For the text-containing cell, return its midpoint in [X, Y] coordinate format. 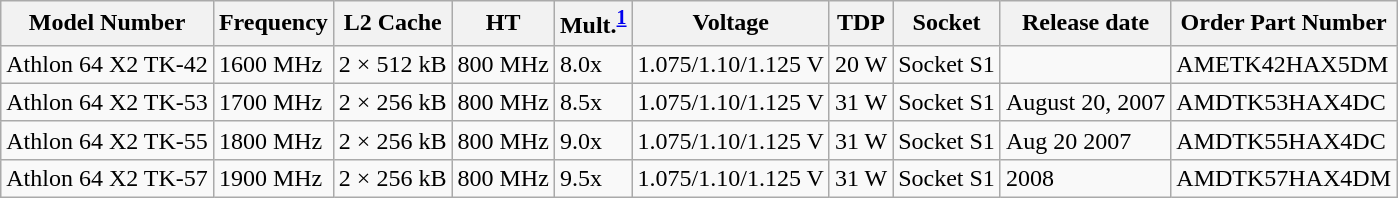
Release date [1085, 24]
2 × 512 kB [392, 64]
1600 MHz [273, 64]
AMETK42HAX5DM [1284, 64]
8.5x [593, 102]
Model Number [108, 24]
1800 MHz [273, 140]
August 20, 2007 [1085, 102]
Athlon 64 X2 TK-57 [108, 178]
Mult.1 [593, 24]
8.0x [593, 64]
2008 [1085, 178]
1900 MHz [273, 178]
Aug 20 2007 [1085, 140]
Athlon 64 X2 TK-42 [108, 64]
HT [503, 24]
9.0x [593, 140]
AMDTK53HAX4DC [1284, 102]
L2 Cache [392, 24]
1700 MHz [273, 102]
Voltage [730, 24]
Frequency [273, 24]
Order Part Number [1284, 24]
Socket [947, 24]
AMDTK55HAX4DC [1284, 140]
9.5x [593, 178]
TDP [860, 24]
AMDTK57HAX4DM [1284, 178]
20 W [860, 64]
Athlon 64 X2 TK-55 [108, 140]
Athlon 64 X2 TK-53 [108, 102]
